From the cell containing the given text, extract its center point as [x, y] coordinate. 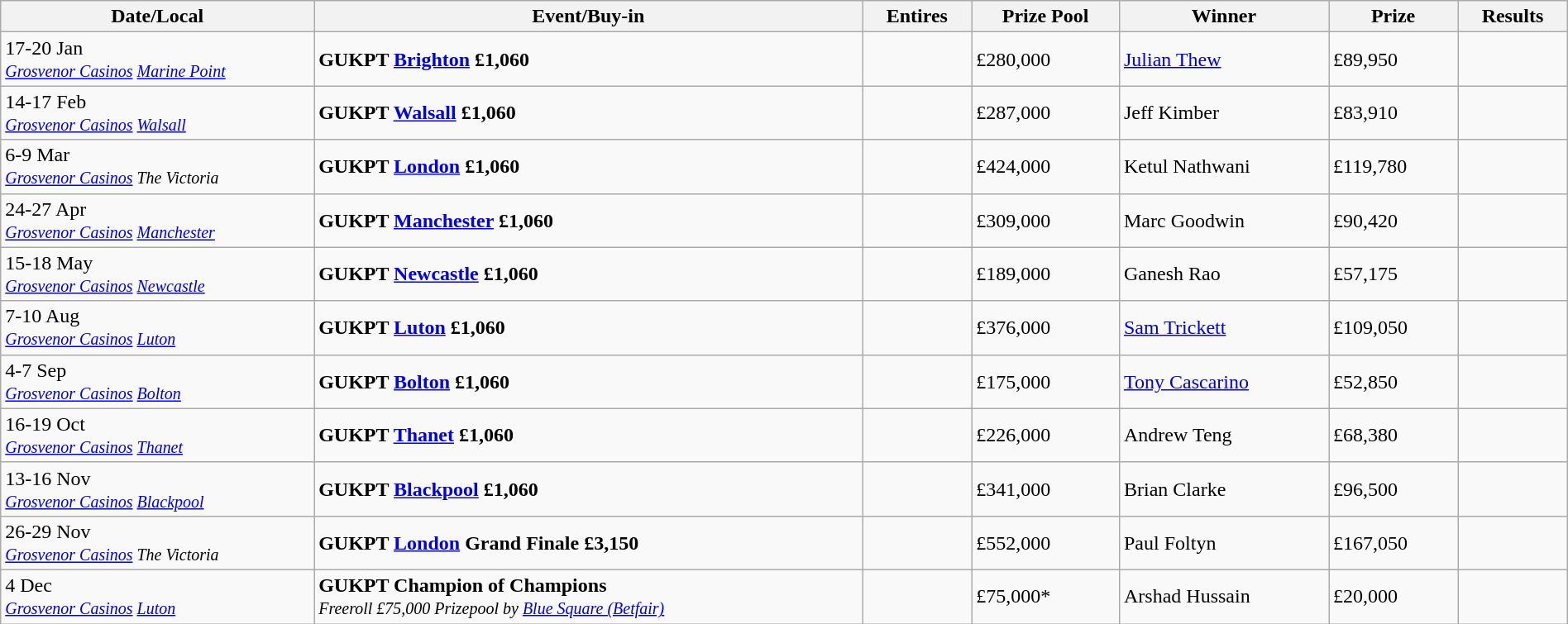
£52,850 [1393, 382]
4 DecGrosvenor Casinos Luton [157, 597]
GUKPT Bolton £1,060 [589, 382]
Date/Local [157, 17]
Ganesh Rao [1224, 274]
£68,380 [1393, 435]
£552,000 [1045, 542]
14-17 FebGrosvenor Casinos Walsall [157, 112]
Julian Thew [1224, 60]
Sam Trickett [1224, 327]
£83,910 [1393, 112]
Tony Cascarino [1224, 382]
£20,000 [1393, 597]
£226,000 [1045, 435]
Jeff Kimber [1224, 112]
£119,780 [1393, 167]
£287,000 [1045, 112]
Event/Buy-in [589, 17]
£89,950 [1393, 60]
Ketul Nathwani [1224, 167]
£75,000* [1045, 597]
24-27 AprGrosvenor Casinos Manchester [157, 220]
13-16 NovGrosvenor Casinos Blackpool [157, 489]
£341,000 [1045, 489]
GUKPT Luton £1,060 [589, 327]
7-10 AugGrosvenor Casinos Luton [157, 327]
Winner [1224, 17]
Brian Clarke [1224, 489]
17-20 JanGrosvenor Casinos Marine Point [157, 60]
£280,000 [1045, 60]
£167,050 [1393, 542]
£376,000 [1045, 327]
Results [1513, 17]
GUKPT Champion of ChampionsFreeroll £75,000 Prizepool by Blue Square (Betfair) [589, 597]
£175,000 [1045, 382]
GUKPT Walsall £1,060 [589, 112]
6-9 MarGrosvenor Casinos The Victoria [157, 167]
Paul Foltyn [1224, 542]
4-7 SepGrosvenor Casinos Bolton [157, 382]
GUKPT Thanet £1,060 [589, 435]
£109,050 [1393, 327]
15-18 MayGrosvenor Casinos Newcastle [157, 274]
GUKPT Newcastle £1,060 [589, 274]
£424,000 [1045, 167]
£90,420 [1393, 220]
GUKPT Blackpool £1,060 [589, 489]
Marc Goodwin [1224, 220]
Prize [1393, 17]
Prize Pool [1045, 17]
GUKPT London Grand Finale £3,150 [589, 542]
£57,175 [1393, 274]
£309,000 [1045, 220]
26-29 NovGrosvenor Casinos The Victoria [157, 542]
GUKPT London £1,060 [589, 167]
GUKPT Manchester £1,060 [589, 220]
GUKPT Brighton £1,060 [589, 60]
Entires [917, 17]
£96,500 [1393, 489]
£189,000 [1045, 274]
16-19 OctGrosvenor Casinos Thanet [157, 435]
Andrew Teng [1224, 435]
Arshad Hussain [1224, 597]
